Determine the (X, Y) coordinate at the center of the cell enclosing the given text.  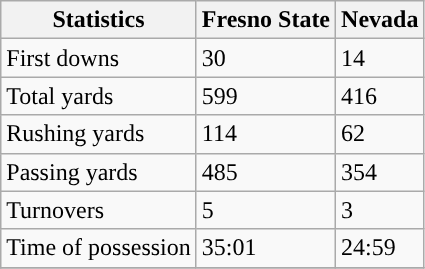
354 (380, 172)
Nevada (380, 20)
30 (266, 58)
3 (380, 210)
Total yards (99, 96)
Time of possession (99, 248)
Rushing yards (99, 134)
14 (380, 58)
5 (266, 210)
Statistics (99, 20)
62 (380, 134)
35:01 (266, 248)
114 (266, 134)
24:59 (380, 248)
Passing yards (99, 172)
485 (266, 172)
Turnovers (99, 210)
First downs (99, 58)
416 (380, 96)
599 (266, 96)
Fresno State (266, 20)
